Return the [x, y] coordinate for the center point of the cell that contains the specified text.  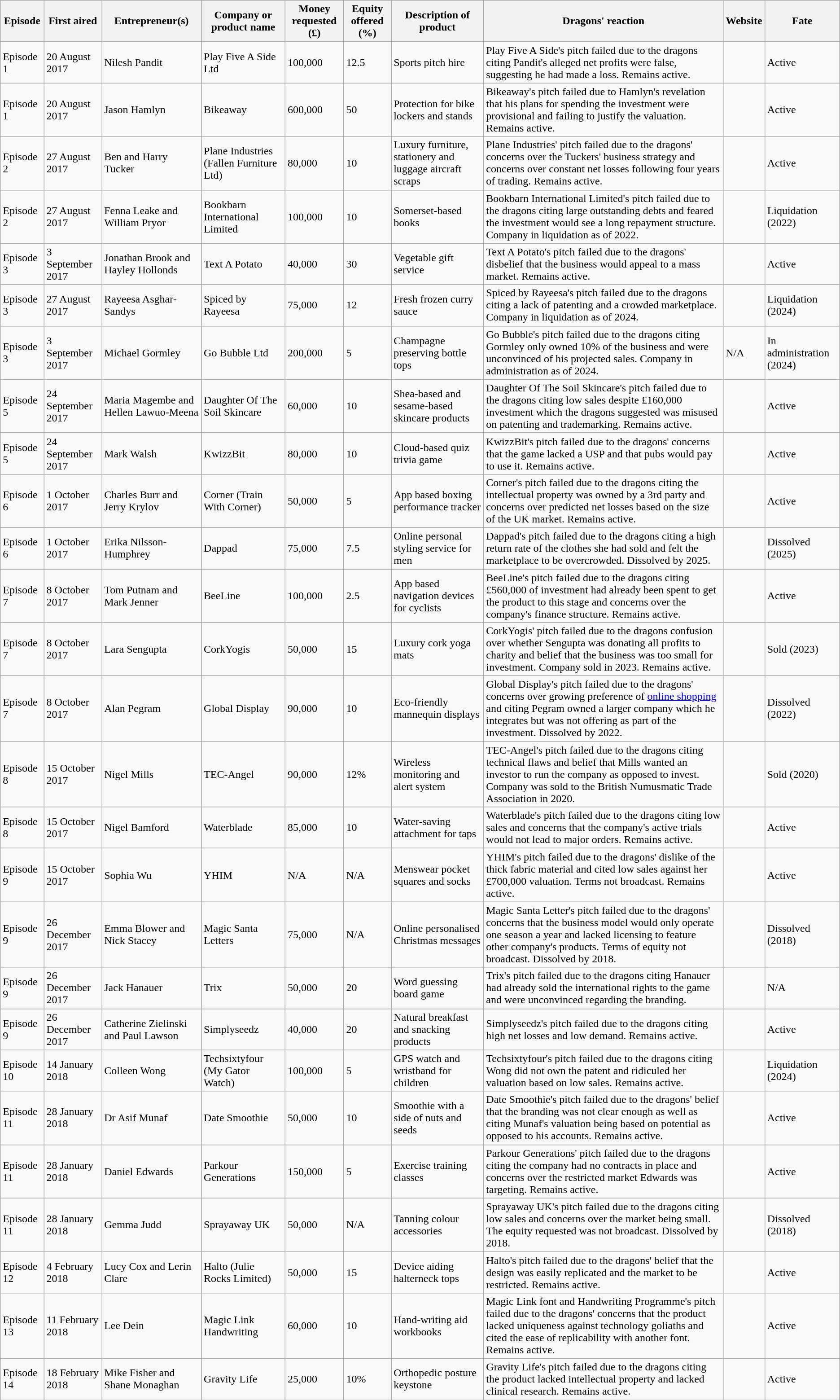
Wireless monitoring and alert system [437, 774]
Sprayaway UK [243, 1224]
Word guessing board game [437, 988]
Jack Hanauer [152, 988]
CorkYogis [243, 649]
GPS watch and wristband for children [437, 1071]
Jason Hamlyn [152, 110]
Dr Asif Munaf [152, 1118]
Sports pitch hire [437, 62]
Bikeaway [243, 110]
Entrepreneur(s) [152, 21]
Shea-based and sesame-based skincare products [437, 406]
12 [367, 305]
2.5 [367, 596]
Jonathan Brook and Hayley Hollonds [152, 264]
Orthopedic posture keystone [437, 1379]
Lara Sengupta [152, 649]
Halto (Julie Rocks Limited) [243, 1272]
600,000 [314, 110]
Dappad [243, 548]
Fenna Leake and William Pryor [152, 216]
Equity offered (%) [367, 21]
Mike Fisher and Shane Monaghan [152, 1379]
First aired [73, 21]
Simplyseedz [243, 1029]
Rayeesa Asghar-Sandys [152, 305]
Techsixtyfour's pitch failed due to the dragons citing Wong did not own the patent and ridiculed her valuation based on low sales. Remains active. [604, 1071]
Corner (Train With Corner) [243, 501]
Luxury cork yoga mats [437, 649]
Spiced by Rayeesa's pitch failed due to the dragons citing a lack of patenting and a crowded marketplace. Company in liquidation as of 2024. [604, 305]
Spiced by Rayeesa [243, 305]
App based boxing performance tracker [437, 501]
Play Five A Side Ltd [243, 62]
200,000 [314, 353]
Hand-writing aid workbooks [437, 1325]
Michael Gormley [152, 353]
Catherine Zielinski and Paul Lawson [152, 1029]
Gravity Life [243, 1379]
11 February 2018 [73, 1325]
Episode 14 [22, 1379]
Episode 13 [22, 1325]
Emma Blower and Nick Stacey [152, 935]
25,000 [314, 1379]
Online personalised Christmas messages [437, 935]
Dragons' reaction [604, 21]
Vegetable gift service [437, 264]
Techsixtyfour (My Gator Watch) [243, 1071]
Nigel Bamford [152, 828]
Dissolved (2022) [802, 709]
Halto's pitch failed due to the dragons' belief that the design was easily replicated and the market to be restricted. Remains active. [604, 1272]
85,000 [314, 828]
10% [367, 1379]
Tanning colour accessories [437, 1224]
Luxury furniture, stationery and luggage aircraft scraps [437, 163]
4 February 2018 [73, 1272]
Go Bubble Ltd [243, 353]
Text A Potato's pitch failed due to the dragons' disbelief that the business would appeal to a mass market. Remains active. [604, 264]
Nigel Mills [152, 774]
Liquidation (2022) [802, 216]
Parkour Generations [243, 1172]
Sophia Wu [152, 875]
Fresh frozen curry sauce [437, 305]
Play Five A Side's pitch failed due to the dragons citing Pandit's alleged net profits were false, suggesting he had made a loss. Remains active. [604, 62]
Colleen Wong [152, 1071]
12% [367, 774]
Nilesh Pandit [152, 62]
18 February 2018 [73, 1379]
50 [367, 110]
Mark Walsh [152, 453]
In administration (2024) [802, 353]
Smoothie with a side of nuts and seeds [437, 1118]
12.5 [367, 62]
Text A Potato [243, 264]
BeeLine [243, 596]
Menswear pocket squares and socks [437, 875]
Website [744, 21]
Device aiding halterneck tops [437, 1272]
Online personal styling service for men [437, 548]
Sold (2020) [802, 774]
Exercise training classes [437, 1172]
150,000 [314, 1172]
Natural breakfast and snacking products [437, 1029]
Date Smoothie [243, 1118]
TEC-Angel [243, 774]
7.5 [367, 548]
Eco-friendly mannequin displays [437, 709]
30 [367, 264]
KwizzBit [243, 453]
Lucy Cox and Lerin Clare [152, 1272]
Fate [802, 21]
Episode 10 [22, 1071]
Cloud-based quiz trivia game [437, 453]
Magic Link Handwriting [243, 1325]
Lee Dein [152, 1325]
YHIM [243, 875]
Tom Putnam and Mark Jenner [152, 596]
Trix [243, 988]
Ben and Harry Tucker [152, 163]
Plane Industries (Fallen Furniture Ltd) [243, 163]
Gemma Judd [152, 1224]
Protection for bike lockers and stands [437, 110]
Company or product name [243, 21]
KwizzBit's pitch failed due to the dragons' concerns that the game lacked a USP and that pubs would pay to use it. Remains active. [604, 453]
Daughter Of The Soil Skincare [243, 406]
Daniel Edwards [152, 1172]
App based navigation devices for cyclists [437, 596]
Gravity Life's pitch failed due to the dragons citing the product lacked intellectual property and lacked clinical research. Remains active. [604, 1379]
Champagne preserving bottle tops [437, 353]
Waterblade [243, 828]
Description of product [437, 21]
Money requested (£) [314, 21]
Dissolved (2025) [802, 548]
Sold (2023) [802, 649]
Maria Magembe and Hellen Lawuo-Meena [152, 406]
Somerset-based books [437, 216]
Magic Santa Letters [243, 935]
Erika Nilsson-Humphrey [152, 548]
14 January 2018 [73, 1071]
Simplyseedz's pitch failed due to the dragons citing high net losses and low demand. Remains active. [604, 1029]
Alan Pegram [152, 709]
Episode [22, 21]
Episode 12 [22, 1272]
Bookbarn International Limited [243, 216]
Global Display [243, 709]
Charles Burr and Jerry Krylov [152, 501]
Water-saving attachment for taps [437, 828]
